Find where the given text appears and provide that cell's center as [X, Y] coordinate. 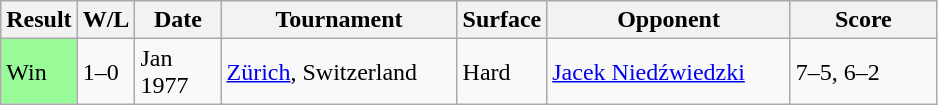
Jacek Niedźwiedzki [669, 72]
Score [863, 20]
Surface [502, 20]
Tournament [339, 20]
Win [39, 72]
Jan 1977 [178, 72]
W/L [106, 20]
Hard [502, 72]
Date [178, 20]
1–0 [106, 72]
Opponent [669, 20]
7–5, 6–2 [863, 72]
Result [39, 20]
Zürich, Switzerland [339, 72]
